Output the [x, y] coordinate of the center of the cell containing the given text.  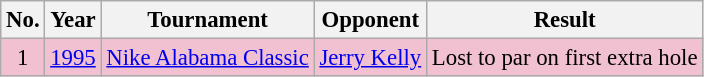
Lost to par on first extra hole [565, 58]
Jerry Kelly [370, 58]
Result [565, 20]
Opponent [370, 20]
1 [23, 58]
1995 [73, 58]
Tournament [208, 20]
Nike Alabama Classic [208, 58]
No. [23, 20]
Year [73, 20]
